Identify which cell holds the provided text, then report its [X, Y] central coordinate. 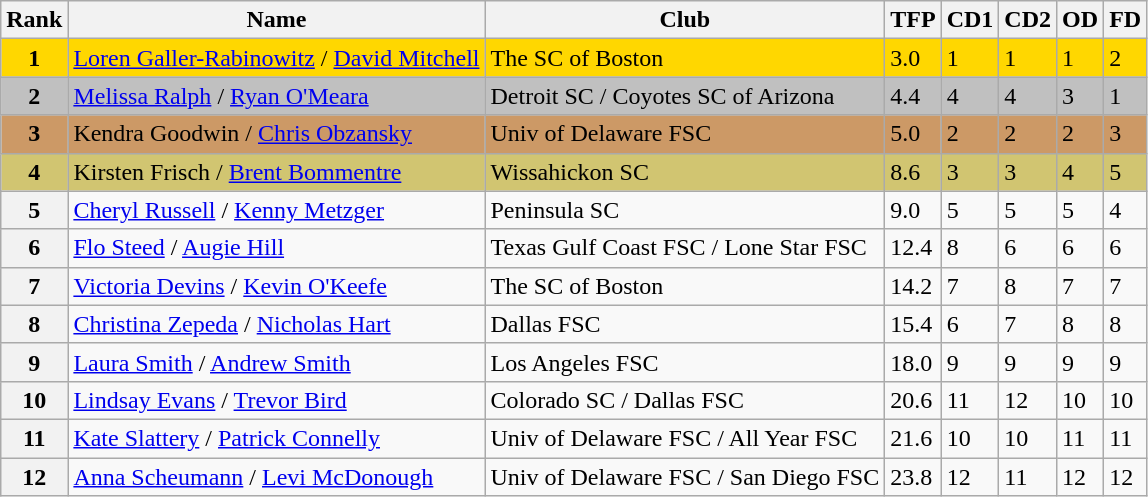
Name [276, 20]
Flo Steed / Augie Hill [276, 248]
Anna Scheumann / Levi McDonough [276, 477]
Los Angeles FSC [685, 362]
CD2 [1028, 20]
Melissa Ralph / Ryan O'Meara [276, 96]
Univ of Delaware FSC / All Year FSC [685, 438]
Texas Gulf Coast FSC / Lone Star FSC [685, 248]
Detroit SC / Coyotes SC of Arizona [685, 96]
23.8 [913, 477]
Lindsay Evans / Trevor Bird [276, 400]
Dallas FSC [685, 324]
5.0 [913, 134]
Victoria Devins / Kevin O'Keefe [276, 286]
Cheryl Russell / Kenny Metzger [276, 210]
15.4 [913, 324]
Club [685, 20]
Laura Smith / Andrew Smith [276, 362]
20.6 [913, 400]
3.0 [913, 58]
OD [1080, 20]
8.6 [913, 172]
Loren Galler-Rabinowitz / David Mitchell [276, 58]
Wissahickon SC [685, 172]
Colorado SC / Dallas FSC [685, 400]
12.4 [913, 248]
FD [1126, 20]
Kendra Goodwin / Chris Obzansky [276, 134]
4.4 [913, 96]
Kirsten Frisch / Brent Bommentre [276, 172]
Peninsula SC [685, 210]
14.2 [913, 286]
Univ of Delaware FSC / San Diego FSC [685, 477]
18.0 [913, 362]
21.6 [913, 438]
9.0 [913, 210]
Univ of Delaware FSC [685, 134]
Rank [34, 20]
CD1 [970, 20]
Kate Slattery / Patrick Connelly [276, 438]
Christina Zepeda / Nicholas Hart [276, 324]
TFP [913, 20]
